Find where the given text appears and provide that cell's center as (x, y) coordinate. 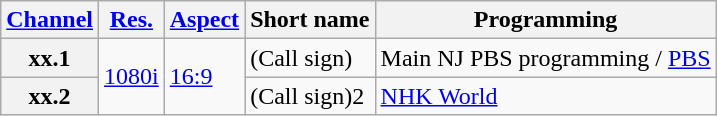
Short name (310, 20)
NHK World (546, 96)
(Call sign) (310, 58)
Channel (50, 20)
xx.2 (50, 96)
Res. (132, 20)
1080i (132, 77)
Main NJ PBS programming / PBS (546, 58)
Aspect (204, 20)
(Call sign)2 (310, 96)
16:9 (204, 77)
xx.1 (50, 58)
Programming (546, 20)
